Locate the cell with the specified text and output its [x, y] center coordinate. 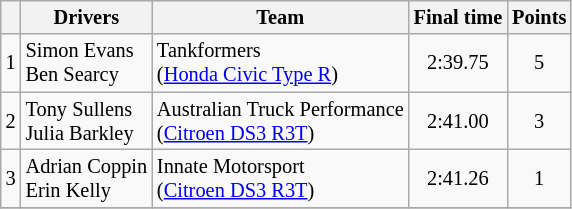
5 [539, 63]
Tankformers (Honda Civic Type R) [280, 63]
2:41.00 [458, 121]
Simon Evans Ben Searcy [86, 63]
Points [539, 17]
Adrian Coppin Erin Kelly [86, 178]
Tony Sullens Julia Barkley [86, 121]
Final time [458, 17]
2:41.26 [458, 178]
2:39.75 [458, 63]
2 [11, 121]
Drivers [86, 17]
Australian Truck Performance (Citroen DS3 R3T) [280, 121]
Team [280, 17]
Innate Motorsport (Citroen DS3 R3T) [280, 178]
